Scan for the cell matching the given text and deliver its (x, y) coordinate at center. 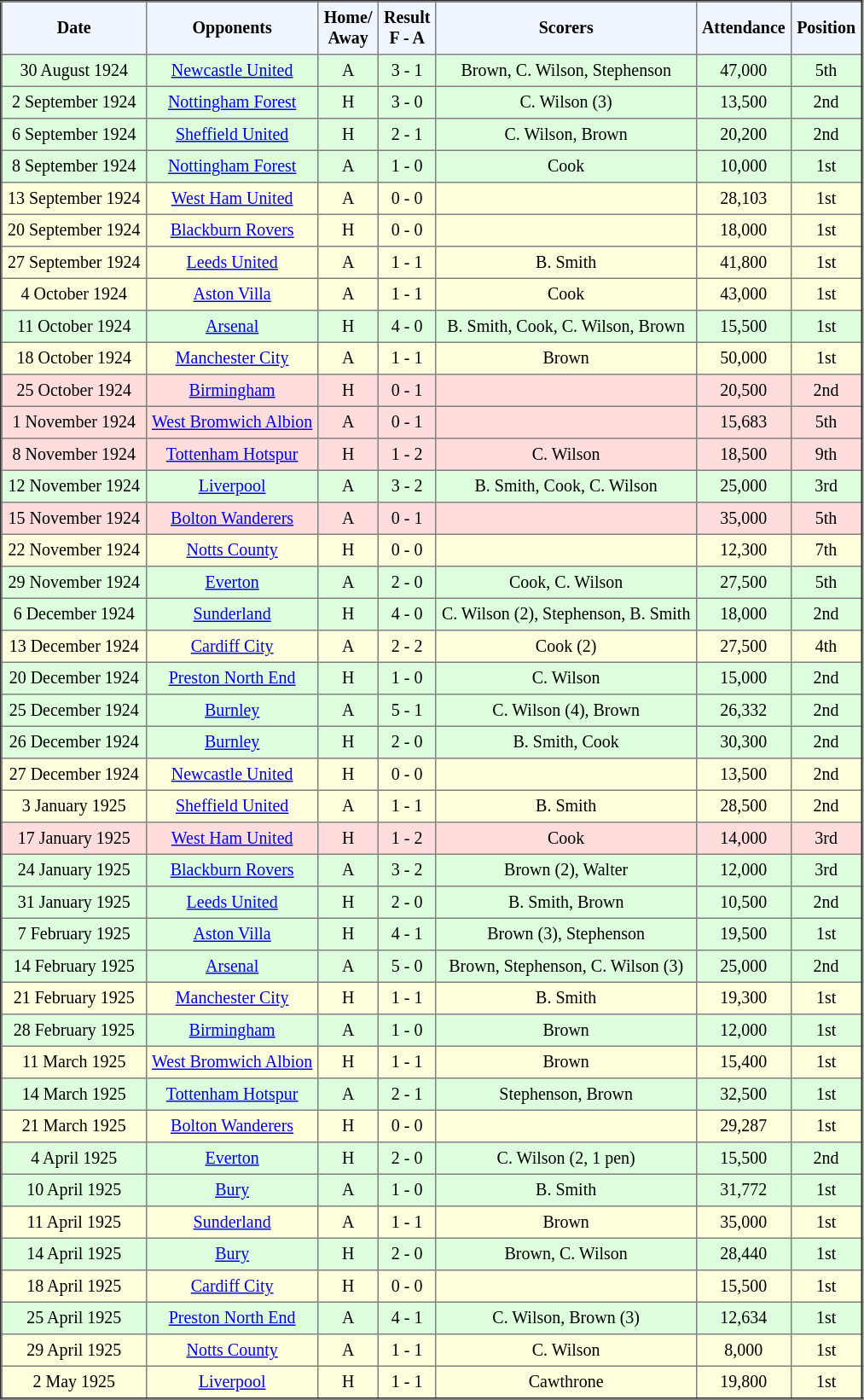
4th (826, 647)
3 January 1925 (74, 806)
B. Smith, Cook, C. Wilson, Brown (566, 327)
19,800 (744, 1382)
28,103 (744, 199)
8,000 (744, 1351)
13 December 1924 (74, 647)
13 September 1924 (74, 199)
47,000 (744, 71)
6 December 1924 (74, 614)
21 February 1925 (74, 998)
Stephenson, Brown (566, 1095)
9th (826, 455)
32,500 (744, 1095)
30 August 1924 (74, 71)
29 April 1925 (74, 1351)
19,500 (744, 934)
22 November 1924 (74, 550)
14 February 1925 (74, 967)
2 - 2 (407, 647)
50,000 (744, 358)
10 April 1925 (74, 1190)
Date (74, 28)
Position (826, 28)
Brown (2), Walter (566, 870)
20 September 1924 (74, 230)
7th (826, 550)
1 November 1924 (74, 422)
C. Wilson (2), Stephenson, B. Smith (566, 614)
20,200 (744, 135)
2 May 1925 (74, 1382)
25 October 1924 (74, 391)
10,000 (744, 166)
4 April 1925 (74, 1159)
Brown, C. Wilson (566, 1254)
21 March 1925 (74, 1126)
11 April 1925 (74, 1223)
5 - 0 (407, 967)
11 March 1925 (74, 1062)
Cawthrone (566, 1382)
17 January 1925 (74, 839)
B. Smith, Cook, C. Wilson (566, 486)
3 - 1 (407, 71)
Brown (3), Stephenson (566, 934)
25 December 1924 (74, 711)
7 February 1925 (74, 934)
26 December 1924 (74, 742)
31,772 (744, 1190)
26,332 (744, 711)
B. Smith, Brown (566, 903)
C. Wilson (4), Brown (566, 711)
12,634 (744, 1318)
11 October 1924 (74, 327)
4 October 1924 (74, 294)
20 December 1924 (74, 678)
Brown, C. Wilson, Stephenson (566, 71)
29,287 (744, 1126)
C. Wilson, Brown (3) (566, 1318)
8 September 1924 (74, 166)
Attendance (744, 28)
ResultF - A (407, 28)
28 February 1925 (74, 1031)
41,800 (744, 263)
14,000 (744, 839)
C. Wilson (3) (566, 102)
18 April 1925 (74, 1287)
15,000 (744, 678)
20,500 (744, 391)
Brown, Stephenson, C. Wilson (3) (566, 967)
15,683 (744, 422)
10,500 (744, 903)
C. Wilson, Brown (566, 135)
B. Smith, Cook (566, 742)
C. Wilson (2, 1 pen) (566, 1159)
24 January 1925 (74, 870)
27 September 1924 (74, 263)
28,440 (744, 1254)
25 April 1925 (74, 1318)
18,500 (744, 455)
5 - 1 (407, 711)
14 March 1925 (74, 1095)
Cook (2) (566, 647)
19,300 (744, 998)
8 November 1924 (74, 455)
15 November 1924 (74, 519)
31 January 1925 (74, 903)
Home/Away (348, 28)
18 October 1924 (74, 358)
15,400 (744, 1062)
3 - 0 (407, 102)
27 December 1924 (74, 775)
29 November 1924 (74, 583)
12,300 (744, 550)
2 September 1924 (74, 102)
Cook, C. Wilson (566, 583)
12 November 1924 (74, 486)
43,000 (744, 294)
6 September 1924 (74, 135)
14 April 1925 (74, 1254)
Opponents (232, 28)
28,500 (744, 806)
Scorers (566, 28)
30,300 (744, 742)
